Detect which cell encompasses the target text, then output its (x, y) center coordinate. 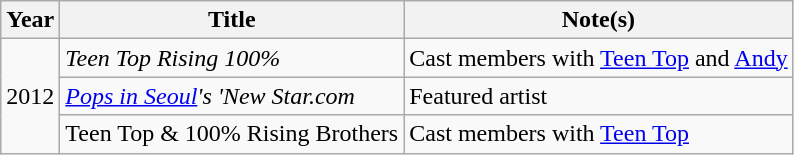
Featured artist (598, 96)
Note(s) (598, 20)
Year (30, 20)
Teen Top Rising 100% (232, 58)
Pops in Seoul's 'New Star.com (232, 96)
Cast members with Teen Top (598, 134)
Cast members with Teen Top and Andy (598, 58)
Title (232, 20)
Teen Top & 100% Rising Brothers (232, 134)
2012 (30, 96)
